From the cell containing the given text, extract its center point as (x, y) coordinate. 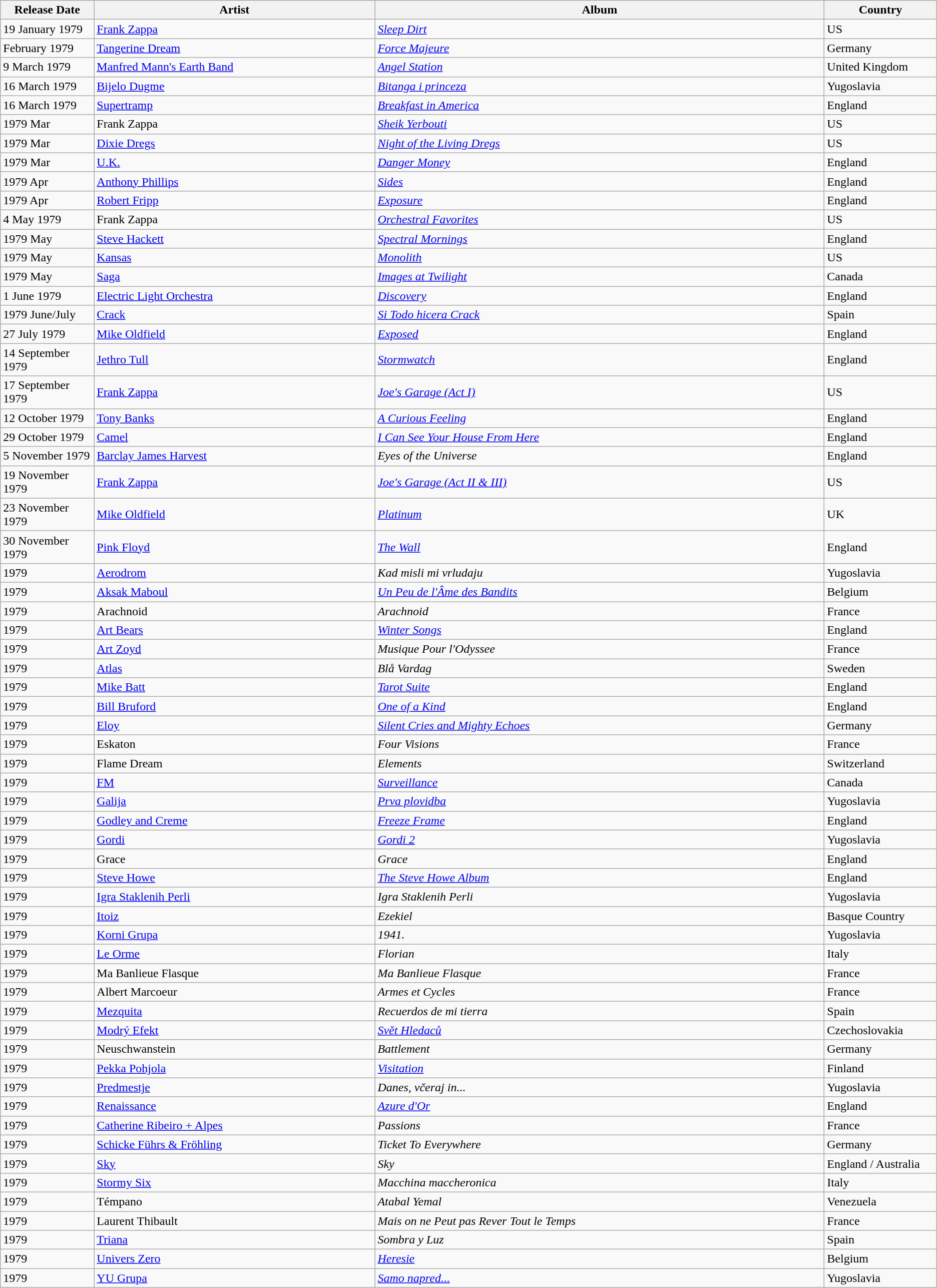
Korni Grupa (234, 935)
Sheik Yerbouti (600, 124)
I Can See Your House From Here (600, 437)
Visitation (600, 1068)
Monolith (600, 258)
19 November 1979 (47, 482)
4 May 1979 (47, 219)
Galija (234, 801)
5 November 1979 (47, 456)
Mezquita (234, 1011)
Dixie Dregs (234, 143)
Angel Station (600, 67)
14 September 1979 (47, 359)
Blå Vardag (600, 668)
February 1979 (47, 48)
Mais on ne Peut pas Rever Tout le Temps (600, 1221)
Breakfast in America (600, 105)
YU Grupa (234, 1278)
Sweden (880, 668)
Freeze Frame (600, 820)
1941. (600, 935)
Stormy Six (234, 1182)
Azure d'Or (600, 1106)
United Kingdom (880, 67)
Tarot Suite (600, 687)
23 November 1979 (47, 515)
Samo napred... (600, 1278)
England / Australia (880, 1163)
Art Bears (234, 630)
Ezekiel (600, 916)
Danger Money (600, 162)
Steve Hackett (234, 239)
Electric Light Orchestra (234, 296)
Discovery (600, 296)
Macchina maccheronica (600, 1182)
Platinum (600, 515)
Schicke Führs & Fröhling (234, 1144)
Country (880, 10)
UK (880, 515)
Bijelo Dugme (234, 86)
Kad misli mi vrludaju (600, 573)
Témpano (234, 1201)
Winter Songs (600, 630)
U.K. (234, 162)
Spectral Mornings (600, 239)
Musique Pour l'Odyssee (600, 649)
1979 June/July (47, 315)
19 January 1979 (47, 29)
27 July 1979 (47, 334)
Godley and Creme (234, 820)
Triana (234, 1240)
Danes, včeraj in... (600, 1087)
Itoiz (234, 916)
Anthony Phillips (234, 181)
Si Todo hicera Crack (600, 315)
Pink Floyd (234, 547)
Robert Fripp (234, 200)
Finland (880, 1068)
Night of the Living Dregs (600, 143)
Eloy (234, 725)
Four Visions (600, 744)
Album (600, 10)
Joe's Garage (Act I) (600, 392)
Sleep Dirt (600, 29)
Eyes of the Universe (600, 456)
Artist (234, 10)
Force Majeure (600, 48)
30 November 1979 (47, 547)
Passions (600, 1125)
Le Orme (234, 954)
Switzerland (880, 763)
Elements (600, 763)
17 September 1979 (47, 392)
Surveillance (600, 782)
Univers Zero (234, 1259)
Steve Howe (234, 878)
Supertramp (234, 105)
Svĕt Hledaců (600, 1030)
FM (234, 782)
Armes et Cycles (600, 992)
The Steve Howe Album (600, 878)
Stormwatch (600, 359)
Pekka Pohjola (234, 1068)
Ticket To Everywhere (600, 1144)
Atabal Yemal (600, 1201)
Tangerine Dream (234, 48)
Flame Dream (234, 763)
Modrý Efekt (234, 1030)
Czechoslovakia (880, 1030)
Jethro Tull (234, 359)
Battlement (600, 1049)
Bitanga i princeza (600, 86)
Renaissance (234, 1106)
Art Zoyd (234, 649)
Barclay James Harvest (234, 456)
Albert Marcoeur (234, 992)
Prva plovidba (600, 801)
Silent Cries and Mighty Echoes (600, 725)
Images at Twilight (600, 277)
Venezuela (880, 1201)
Sides (600, 181)
Crack (234, 315)
Exposure (600, 200)
Gordi (234, 839)
Bill Bruford (234, 706)
One of a Kind (600, 706)
Heresie (600, 1259)
Exposed (600, 334)
Florian (600, 954)
Gordi 2 (600, 839)
Basque Country (880, 916)
Kansas (234, 258)
Catherine Ribeiro + Alpes (234, 1125)
Recuerdos de mi tierra (600, 1011)
Aerodrom (234, 573)
Un Peu de l'Âme des Bandits (600, 592)
Mike Batt (234, 687)
Manfred Mann's Earth Band (234, 67)
Saga (234, 277)
29 October 1979 (47, 437)
Neuschwanstein (234, 1049)
The Wall (600, 547)
A Curious Feeling (600, 418)
Laurent Thibault (234, 1221)
Release Date (47, 10)
Atlas (234, 668)
Aksak Maboul (234, 592)
Joe's Garage (Act II & III) (600, 482)
Predmestje (234, 1087)
Sombra y Luz (600, 1240)
Camel (234, 437)
9 March 1979 (47, 67)
1 June 1979 (47, 296)
Eskaton (234, 744)
12 October 1979 (47, 418)
Tony Banks (234, 418)
Orchestral Favorites (600, 219)
